Pinpoint the cell where the given text exists, returning its [x, y] midpoint coordinate. 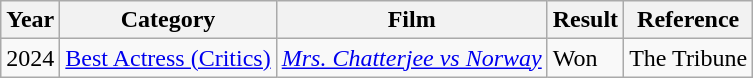
Won [585, 58]
Best Actress (Critics) [168, 58]
Category [168, 20]
Film [412, 20]
Result [585, 20]
Year [30, 20]
2024 [30, 58]
Reference [688, 20]
The Tribune [688, 58]
Mrs. Chatterjee vs Norway [412, 58]
